Determine the [x, y] coordinate at the center of the cell enclosing the given text.  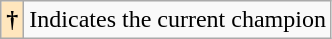
Indicates the current champion [178, 20]
† [12, 20]
